Determine the (x, y) coordinate at the center of the cell enclosing the given text.  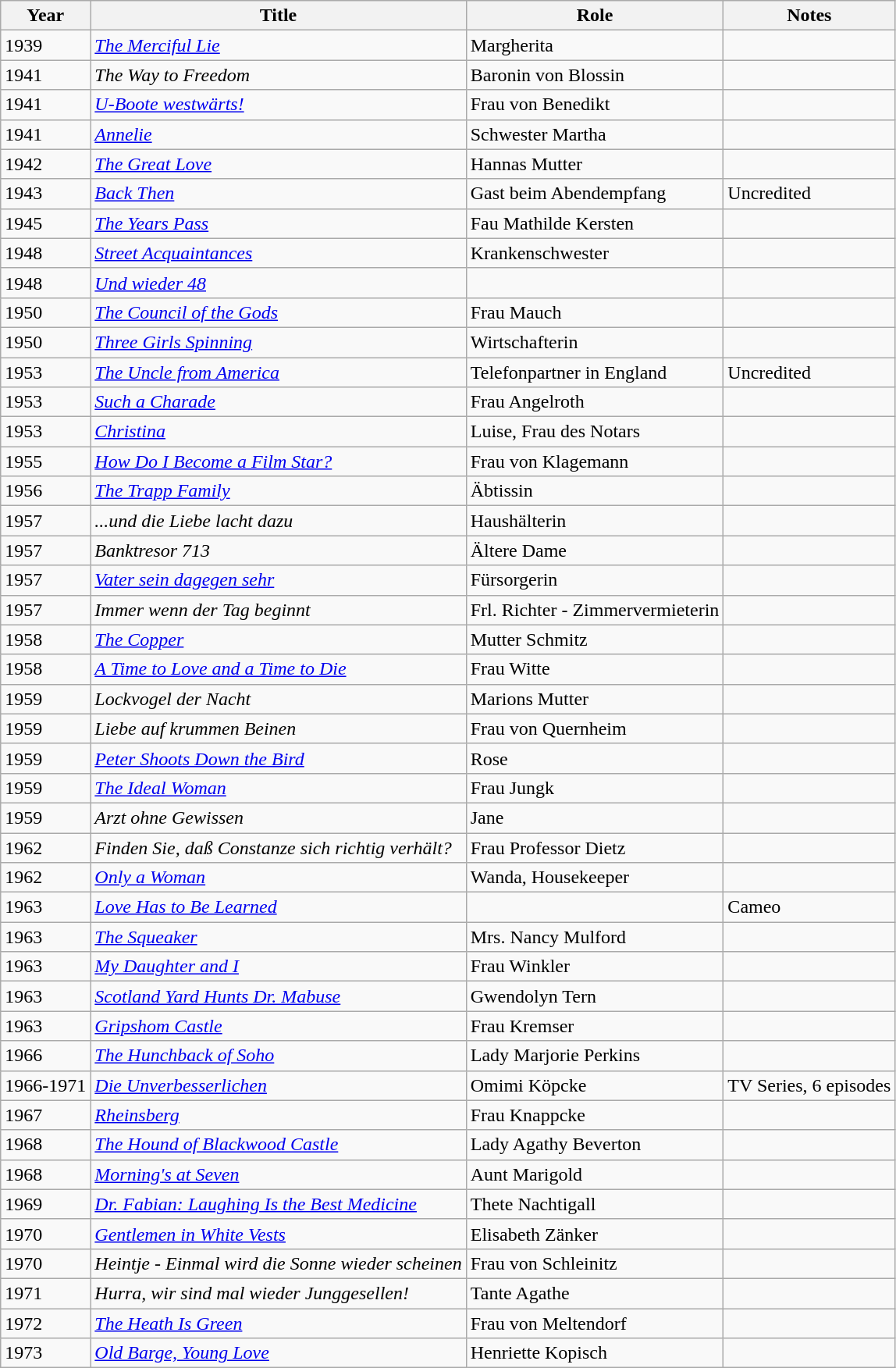
1967 (45, 1115)
A Time to Love and a Time to Die (278, 669)
Peter Shoots Down the Bird (278, 758)
Krankenschwester (595, 253)
Lockvogel der Nacht (278, 699)
Finden Sie, daß Constanze sich richtig verhält? (278, 847)
Frau von Benedikt (595, 105)
Gast beim Abendempfang (595, 194)
My Daughter and I (278, 967)
Rose (595, 758)
Die Unverbesserlichen (278, 1085)
Annelie (278, 134)
Notes (809, 16)
Banktresor 713 (278, 550)
The Heath Is Green (278, 1323)
Äbtissin (595, 491)
1942 (45, 164)
1939 (45, 45)
Rheinsberg (278, 1115)
Mutter Schmitz (595, 639)
Frau Kremser (595, 1026)
...und die Liebe lacht dazu (278, 521)
Haushälterin (595, 521)
Frau von Klagemann (595, 461)
The Council of the Gods (278, 312)
Elisabeth Zänker (595, 1234)
Frau Mauch (595, 312)
Role (595, 16)
1956 (45, 491)
Old Barge, Young Love (278, 1353)
Morning's at Seven (278, 1174)
Telefonpartner in England (595, 372)
Vater sein dagegen sehr (278, 580)
Baronin von Blossin (595, 75)
U-Boote westwärts! (278, 105)
Arzt ohne Gewissen (278, 818)
Hannas Mutter (595, 164)
Three Girls Spinning (278, 342)
Back Then (278, 194)
Title (278, 16)
1972 (45, 1323)
Ältere Dame (595, 550)
Fau Mathilde Kersten (595, 223)
Frl. Richter - Zimmervermieterin (595, 610)
The Years Pass (278, 223)
1955 (45, 461)
The Squeaker (278, 937)
Frau Jungk (595, 788)
Aunt Marigold (595, 1174)
1973 (45, 1353)
1943 (45, 194)
Love Has to Be Learned (278, 907)
Henriette Kopisch (595, 1353)
Thete Nachtigall (595, 1204)
1945 (45, 223)
Heintje - Einmal wird die Sonne wieder scheinen (278, 1263)
Such a Charade (278, 402)
Dr. Fabian: Laughing Is the Best Medicine (278, 1204)
Frau Witte (595, 669)
Lady Marjorie Perkins (595, 1056)
TV Series, 6 episodes (809, 1085)
Frau von Meltendorf (595, 1323)
The Great Love (278, 164)
Frau von Schleinitz (595, 1263)
Only a Woman (278, 878)
Frau Professor Dietz (595, 847)
Street Acquaintances (278, 253)
Tante Agathe (595, 1293)
1971 (45, 1293)
The Merciful Lie (278, 45)
The Ideal Woman (278, 788)
The Copper (278, 639)
Wirtschafterin (595, 342)
The Way to Freedom (278, 75)
Frau Winkler (595, 967)
The Trapp Family (278, 491)
The Hound of Blackwood Castle (278, 1145)
Und wieder 48 (278, 283)
Year (45, 16)
Liebe auf krummen Beinen (278, 729)
Gwendolyn Tern (595, 996)
Wanda, Housekeeper (595, 878)
Hurra, wir sind mal wieder Junggesellen! (278, 1293)
Lady Agathy Beverton (595, 1145)
Gentlemen in White Vests (278, 1234)
Immer wenn der Tag beginnt (278, 610)
1966 (45, 1056)
Schwester Martha (595, 134)
Luise, Frau des Notars (595, 432)
Gripshom Castle (278, 1026)
The Hunchback of Soho (278, 1056)
The Uncle from America (278, 372)
Frau Angelroth (595, 402)
Marions Mutter (595, 699)
1966-1971 (45, 1085)
Scotland Yard Hunts Dr. Mabuse (278, 996)
Frau von Quernheim (595, 729)
How Do I Become a Film Star? (278, 461)
Margherita (595, 45)
Cameo (809, 907)
Jane (595, 818)
Omimi Köpcke (595, 1085)
Christina (278, 432)
Mrs. Nancy Mulford (595, 937)
Fürsorgerin (595, 580)
Frau Knappcke (595, 1115)
1969 (45, 1204)
